Capture the cell that displays the provided text and extract its [X, Y] central coordinate. 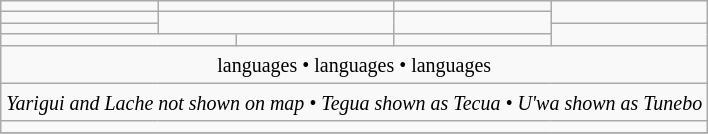
Yarigui and Lache not shown on map • Tegua shown as Tecua • U'wa shown as Tunebo [354, 102]
languages • languages • languages [354, 64]
